Capture the cell that displays the provided text and extract its [X, Y] central coordinate. 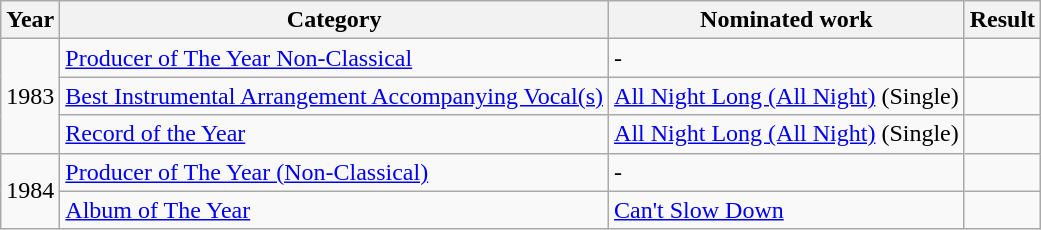
Producer of The Year Non-Classical [334, 58]
Year [30, 20]
Album of The Year [334, 210]
Producer of The Year (Non-Classical) [334, 172]
Can't Slow Down [787, 210]
Category [334, 20]
Result [1002, 20]
Best Instrumental Arrangement Accompanying Vocal(s) [334, 96]
Record of the Year [334, 134]
1984 [30, 191]
1983 [30, 96]
Nominated work [787, 20]
